Detect which cell encompasses the target text, then output its (x, y) center coordinate. 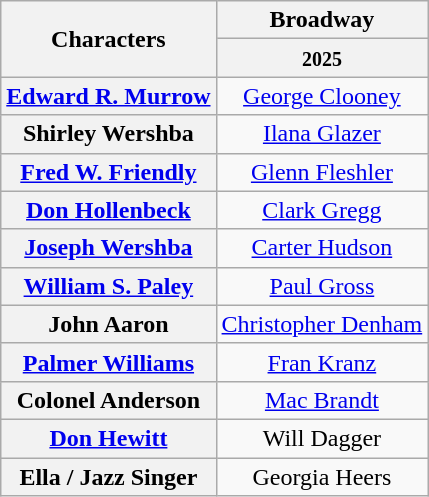
Will Dagger (322, 438)
Broadway (322, 20)
Christopher Denham (322, 324)
Joseph Wershba (108, 248)
William S. Paley (108, 286)
Colonel Anderson (108, 400)
2025 (322, 58)
George Clooney (322, 96)
Don Hewitt (108, 438)
Carter Hudson (322, 248)
Fran Kranz (322, 362)
Mac Brandt (322, 400)
Palmer Williams (108, 362)
Glenn Fleshler (322, 172)
Clark Gregg (322, 210)
Ella / Jazz Singer (108, 477)
Don Hollenbeck (108, 210)
Shirley Wershba (108, 134)
Fred W. Friendly (108, 172)
Ilana Glazer (322, 134)
Characters (108, 39)
Georgia Heers (322, 477)
Paul Gross (322, 286)
Edward R. Murrow (108, 96)
John Aaron (108, 324)
